Return (x, y) of the center of cell containing provided text 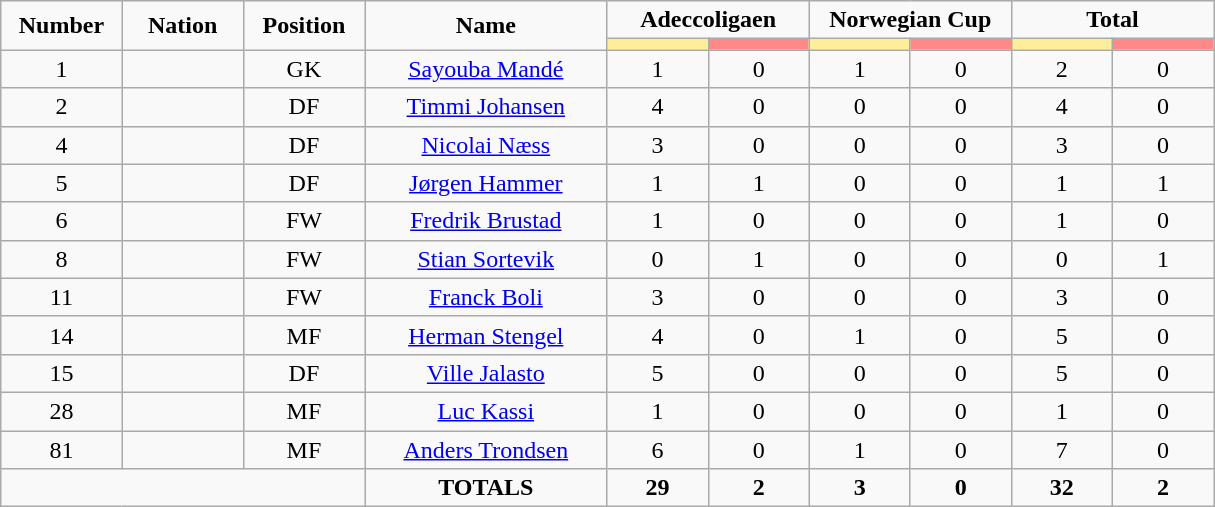
Herman Stengel (486, 335)
Adeccoligaen (708, 20)
14 (62, 335)
Timmi Johansen (486, 107)
29 (658, 488)
7 (1062, 449)
32 (1062, 488)
8 (62, 259)
Total (1112, 20)
TOTALS (486, 488)
Number (62, 26)
Ville Jalasto (486, 373)
Name (486, 26)
11 (62, 297)
GK (304, 69)
Sayouba Mandé (486, 69)
28 (62, 411)
Franck Boli (486, 297)
Anders Trondsen (486, 449)
Norwegian Cup (910, 20)
Nation (182, 26)
81 (62, 449)
Stian Sortevik (486, 259)
Fredrik Brustad (486, 221)
Position (304, 26)
Luc Kassi (486, 411)
15 (62, 373)
Jørgen Hammer (486, 183)
Nicolai Næss (486, 145)
